Scan for the cell matching the given text and deliver its [x, y] coordinate at center. 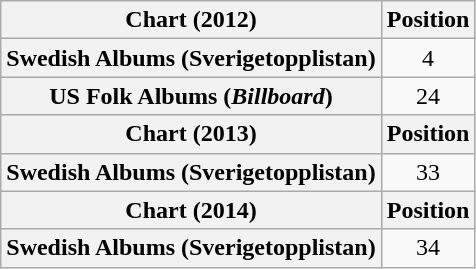
Chart (2014) [191, 210]
Chart (2012) [191, 20]
24 [428, 96]
Chart (2013) [191, 134]
33 [428, 172]
34 [428, 248]
US Folk Albums (Billboard) [191, 96]
4 [428, 58]
